Output the [x, y] coordinate of the center of the cell containing the given text.  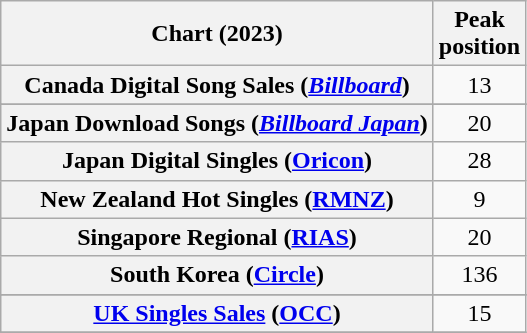
South Korea (Circle) [218, 275]
Singapore Regional (RIAS) [218, 237]
Peakposition [479, 34]
9 [479, 199]
Japan Digital Singles (Oricon) [218, 161]
UK Singles Sales (OCC) [218, 313]
28 [479, 161]
15 [479, 313]
Chart (2023) [218, 34]
Japan Download Songs (Billboard Japan) [218, 123]
13 [479, 85]
136 [479, 275]
New Zealand Hot Singles (RMNZ) [218, 199]
Canada Digital Song Sales (Billboard) [218, 85]
